Search for the cell housing the specified text and yield its (x, y) center coordinate. 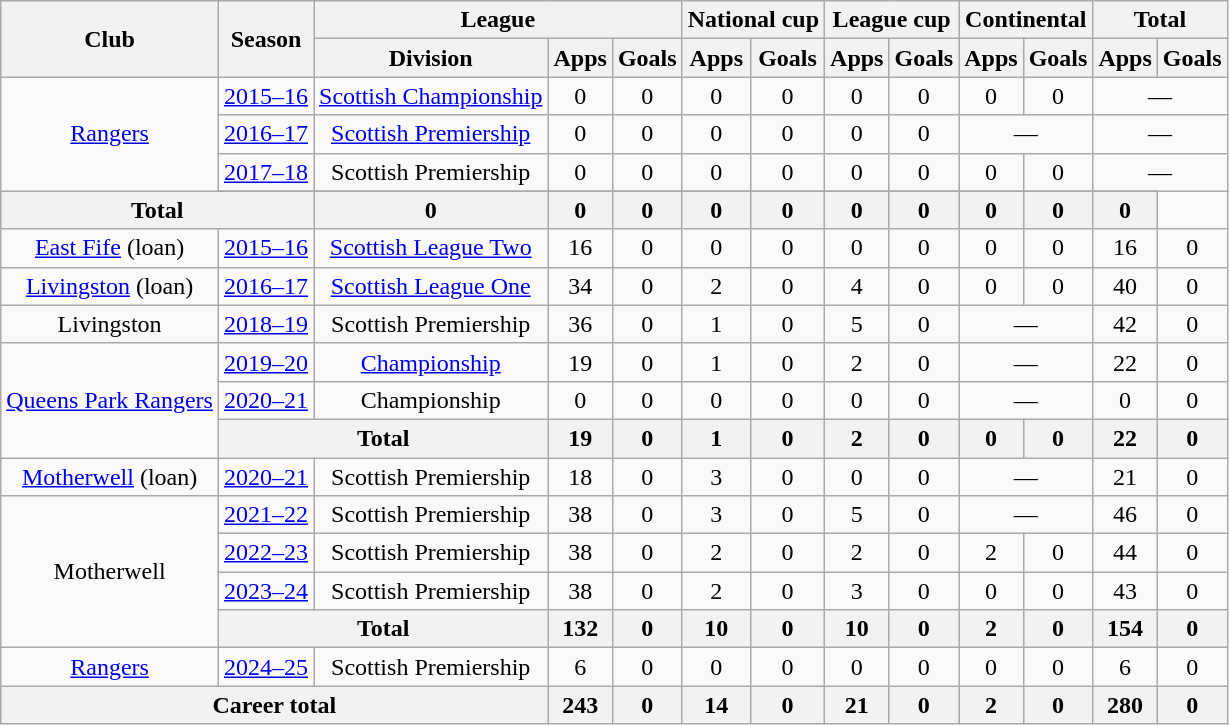
18 (580, 477)
Season (266, 39)
43 (1125, 591)
4 (857, 286)
Motherwell (110, 572)
Motherwell (loan) (110, 477)
East Fife (loan) (110, 248)
2022–23 (266, 553)
Continental (1026, 20)
Queens Park Rangers (110, 400)
280 (1125, 705)
National cup (753, 20)
Division (431, 58)
154 (1125, 629)
League (498, 20)
Scottish Championship (431, 96)
League cup (892, 20)
34 (580, 286)
Scottish League One (431, 286)
14 (716, 705)
Livingston (110, 324)
36 (580, 324)
Scottish League Two (431, 248)
Livingston (loan) (110, 286)
2021–22 (266, 515)
2017–18 (266, 172)
2019–20 (266, 362)
Career total (274, 705)
Club (110, 39)
40 (1125, 286)
42 (1125, 324)
2023–24 (266, 591)
46 (1125, 515)
44 (1125, 553)
2024–25 (266, 667)
132 (580, 629)
243 (580, 705)
2018–19 (266, 324)
